Extract the (X, Y) coordinate from the center of the cell holding the provided text.  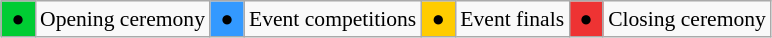
Event finals (512, 19)
Opening ceremony (122, 19)
Closing ceremony (687, 19)
Event competitions (332, 19)
